Locate the cell with the specified text and output its (X, Y) center coordinate. 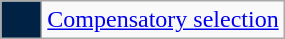
Compensatory selection (163, 20)
